Detect which cell encompasses the target text, then output its [X, Y] center coordinate. 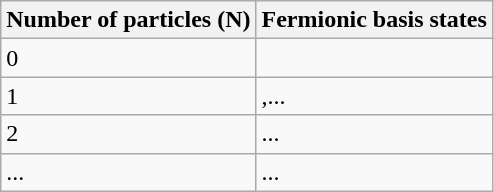
1 [128, 96]
Number of particles (N) [128, 20]
0 [128, 58]
,... [374, 96]
Fermionic basis states [374, 20]
2 [128, 134]
